Identify which cell holds the provided text, then report its (x, y) central coordinate. 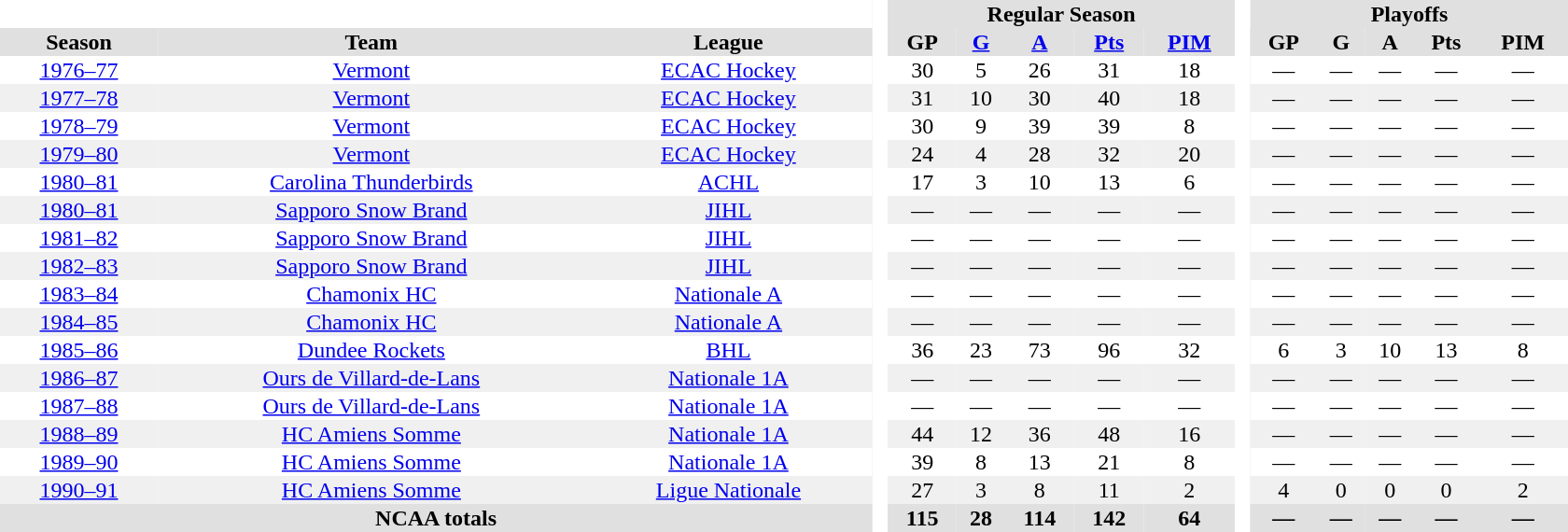
1984–85 (78, 322)
96 (1109, 350)
1982–83 (78, 266)
1977–78 (78, 98)
1981–82 (78, 238)
44 (922, 434)
16 (1189, 434)
9 (981, 126)
1987–88 (78, 406)
24 (922, 154)
48 (1109, 434)
5 (981, 70)
Team (371, 42)
1983–84 (78, 294)
Dundee Rockets (371, 350)
Season (78, 42)
114 (1040, 518)
1986–87 (78, 378)
1976–77 (78, 70)
NCAA totals (436, 518)
Playoffs (1409, 14)
73 (1040, 350)
26 (1040, 70)
1985–86 (78, 350)
21 (1109, 462)
64 (1189, 518)
1989–90 (78, 462)
115 (922, 518)
142 (1109, 518)
1978–79 (78, 126)
1979–80 (78, 154)
1988–89 (78, 434)
ACHL (728, 182)
11 (1109, 490)
12 (981, 434)
40 (1109, 98)
1990–91 (78, 490)
20 (1189, 154)
Ligue Nationale (728, 490)
League (728, 42)
17 (922, 182)
Carolina Thunderbirds (371, 182)
23 (981, 350)
Regular Season (1062, 14)
27 (922, 490)
BHL (728, 350)
